Determine the [X, Y] coordinate at the center of the cell enclosing the given text.  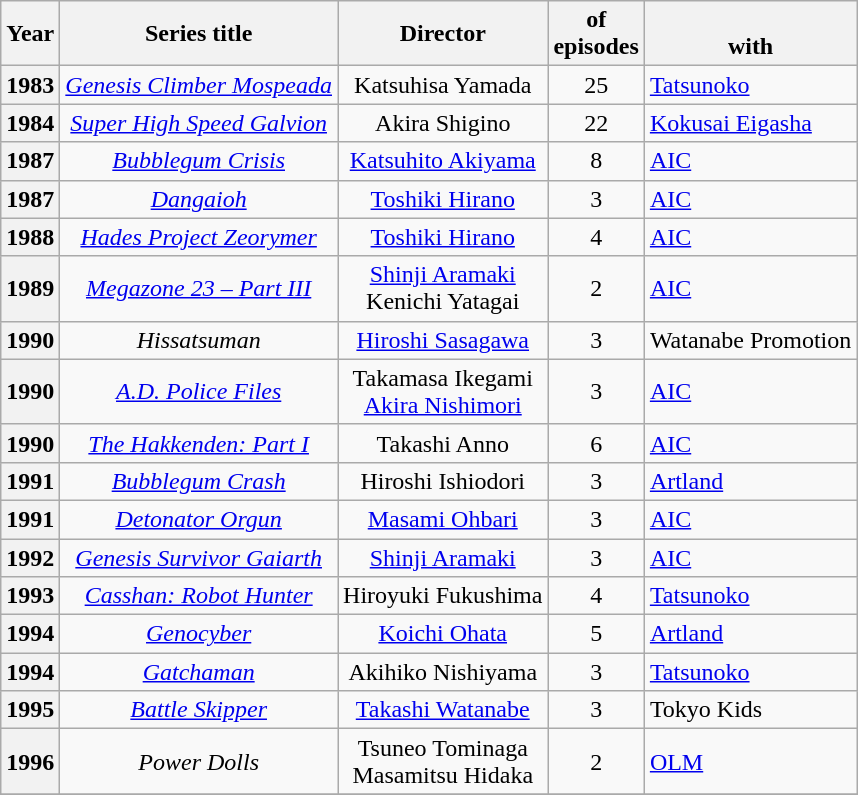
1983 [30, 85]
A.D. Police Files [199, 392]
with [750, 34]
1988 [30, 237]
Katsuhisa Yamada [443, 85]
Akihiko Nishiyama [443, 672]
Hiroshi Sasagawa [443, 340]
22 [596, 123]
Tokyo Kids [750, 710]
6 [596, 443]
Akira Shigino [443, 123]
Watanabe Promotion [750, 340]
1993 [30, 596]
Hissatsuman [199, 340]
1989 [30, 288]
25 [596, 85]
8 [596, 161]
The Hakkenden: Part I [199, 443]
Hiroyuki Fukushima [443, 596]
Kokusai Eigasha [750, 123]
Genocyber [199, 634]
Hiroshi Ishiodori [443, 481]
Director [443, 34]
1996 [30, 762]
Megazone 23 – Part III [199, 288]
1984 [30, 123]
5 [596, 634]
Takamasa IkegamiAkira Nishimori [443, 392]
Series title [199, 34]
Shinji AramakiKenichi Yatagai [443, 288]
Shinji Aramaki [443, 557]
Hades Project Zeorymer [199, 237]
1995 [30, 710]
Takashi Watanabe [443, 710]
1992 [30, 557]
Dangaioh [199, 199]
Year [30, 34]
Genesis Climber Mospeada [199, 85]
Bubblegum Crash [199, 481]
Koichi Ohata [443, 634]
OLM [750, 762]
Masami Ohbari [443, 519]
Bubblegum Crisis [199, 161]
Katsuhito Akiyama [443, 161]
Power Dolls [199, 762]
Genesis Survivor Gaiarth [199, 557]
Gatchaman [199, 672]
Battle Skipper [199, 710]
Casshan: Robot Hunter [199, 596]
Detonator Orgun [199, 519]
ofepisodes [596, 34]
Super High Speed Galvion [199, 123]
Takashi Anno [443, 443]
Tsuneo TominagaMasamitsu Hidaka [443, 762]
